Search for the cell housing the specified text and yield its (X, Y) center coordinate. 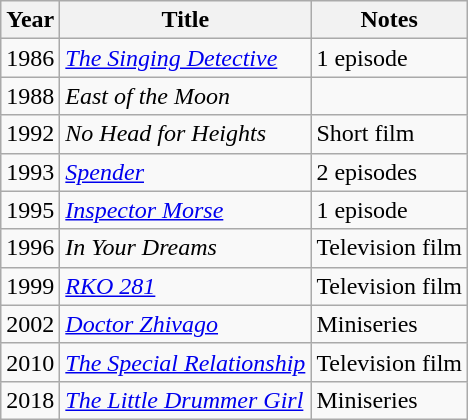
Notes (390, 20)
1996 (30, 248)
The Singing Detective (186, 58)
In Your Dreams (186, 248)
2 episodes (390, 172)
2010 (30, 362)
Title (186, 20)
East of the Moon (186, 96)
Doctor Zhivago (186, 324)
1993 (30, 172)
2002 (30, 324)
Inspector Morse (186, 210)
1999 (30, 286)
1992 (30, 134)
1988 (30, 96)
The Special Relationship (186, 362)
Spender (186, 172)
2018 (30, 400)
1986 (30, 58)
No Head for Heights (186, 134)
Short film (390, 134)
Year (30, 20)
1995 (30, 210)
RKO 281 (186, 286)
The Little Drummer Girl (186, 400)
